Return (X, Y) of the center of cell containing provided text 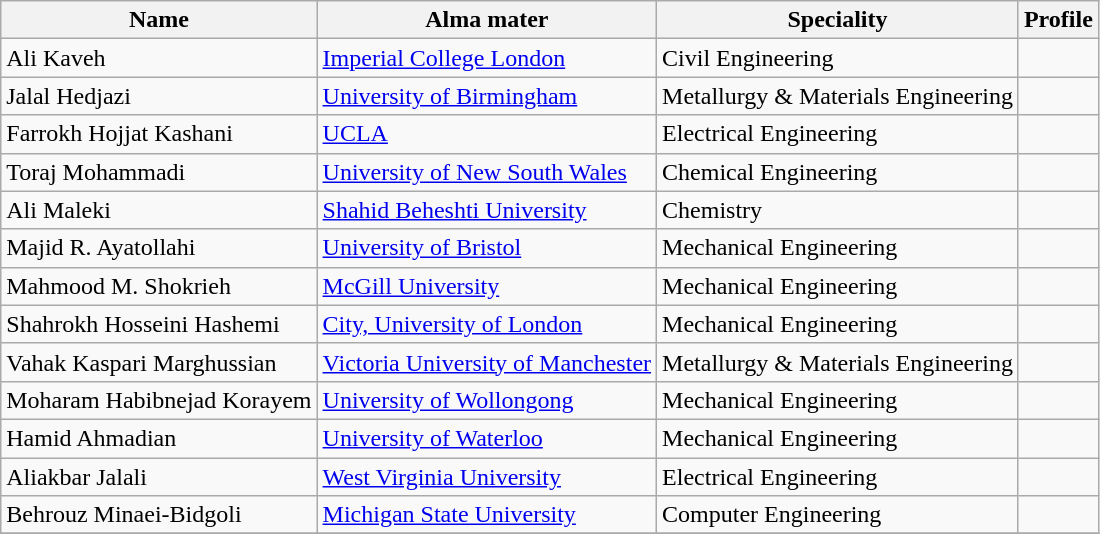
University of Wollongong (487, 400)
UCLA (487, 134)
Civil Engineering (838, 58)
McGill University (487, 286)
University of New South Wales (487, 172)
Mahmood M. Shokrieh (159, 286)
Computer Engineering (838, 515)
City, University of London (487, 324)
Majid R. Ayatollahi (159, 248)
University of Bristol (487, 248)
Vahak Kaspari Marghussian (159, 362)
Jalal Hedjazi (159, 96)
Toraj Mohammadi (159, 172)
Behrouz Minaei-Bidgoli (159, 515)
Chemical Engineering (838, 172)
University of Waterloo (487, 438)
Farrokh Hojjat Kashani (159, 134)
Shahrokh Hosseini Hashemi (159, 324)
Name (159, 20)
Profile (1058, 20)
Speciality (838, 20)
Moharam Habibnejad Korayem (159, 400)
Michigan State University (487, 515)
Hamid Ahmadian (159, 438)
Chemistry (838, 210)
West Virginia University (487, 477)
Imperial College London (487, 58)
University of Birmingham (487, 96)
Ali Kaveh (159, 58)
Alma mater (487, 20)
Aliakbar Jalali (159, 477)
Victoria University of Manchester (487, 362)
Ali Maleki (159, 210)
Shahid Beheshti University (487, 210)
